Search for the cell housing the specified text and yield its [X, Y] center coordinate. 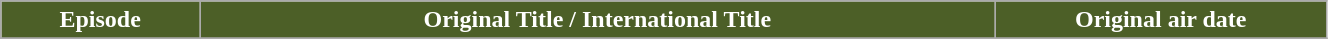
Episode [100, 20]
Original air date [1160, 20]
Original Title / International Title [598, 20]
